Search for the cell housing the specified text and yield its (X, Y) center coordinate. 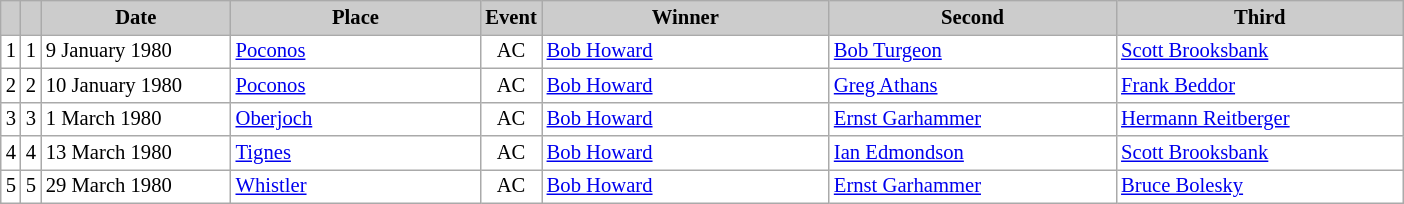
Tignes (356, 153)
Winner (686, 17)
Date (136, 17)
Ian Edmondson (972, 153)
Greg Athans (972, 85)
13 March 1980 (136, 153)
Hermann Reitberger (1260, 119)
Bob Turgeon (972, 51)
Second (972, 17)
Bruce Bolesky (1260, 186)
Place (356, 17)
9 January 1980 (136, 51)
Whistler (356, 186)
Third (1260, 17)
10 January 1980 (136, 85)
29 March 1980 (136, 186)
1 March 1980 (136, 119)
Frank Beddor (1260, 85)
Event (510, 17)
Oberjoch (356, 119)
